Scan for the cell matching the given text and deliver its (X, Y) coordinate at center. 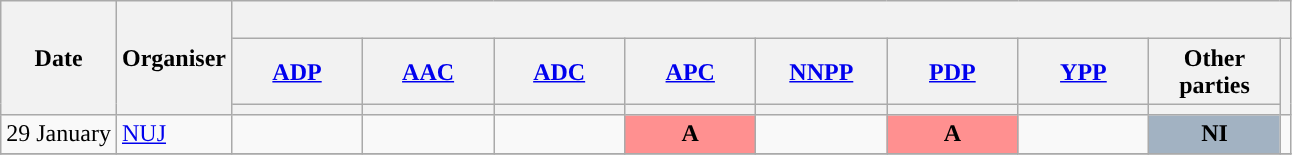
Date (59, 58)
Organiser (174, 58)
NNPP (822, 72)
YPP (1084, 72)
Other parties (1214, 72)
NI (1214, 134)
NUJ (174, 134)
APC (690, 72)
PDP (952, 72)
ADC (560, 72)
AAC (428, 72)
ADP (298, 72)
29 January (59, 134)
